Detect which cell encompasses the target text, then output its (X, Y) center coordinate. 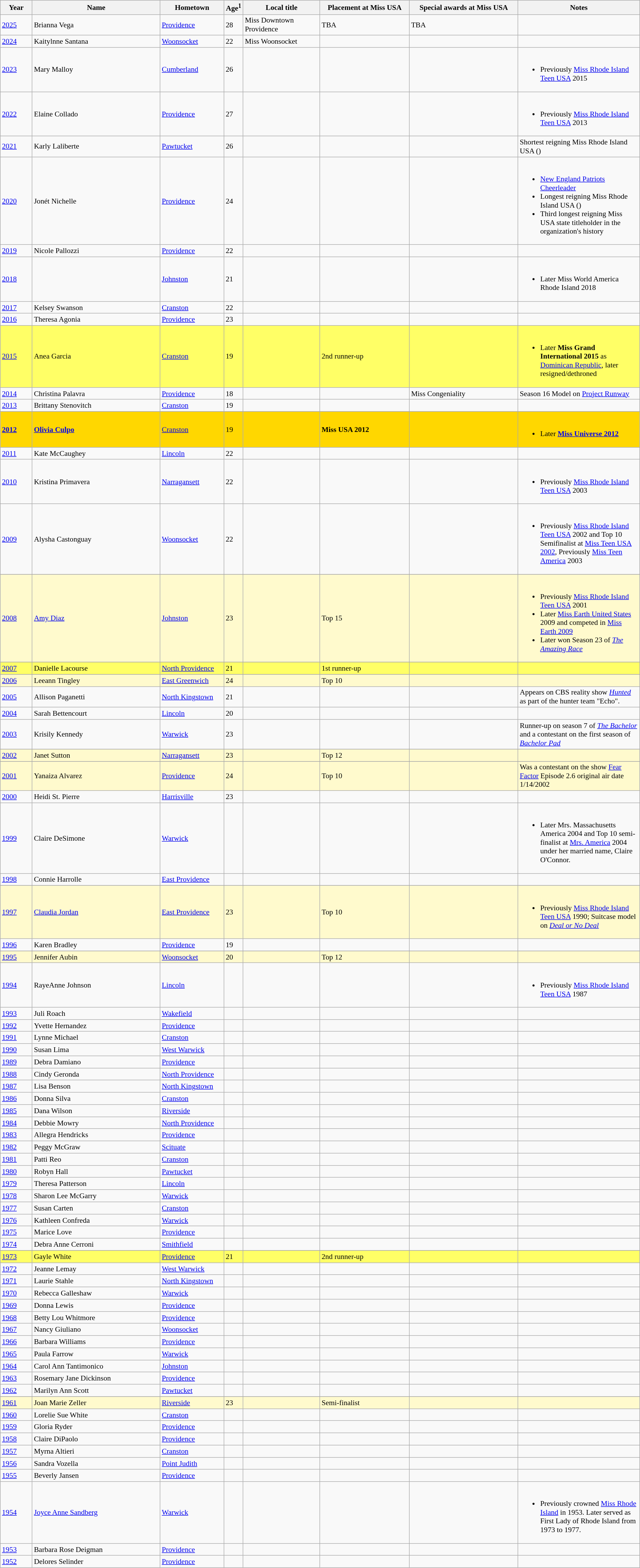
1953 (16, 1550)
Kate McCaughey (96, 453)
Previously Miss Rhode Island Teen USA 2013 (579, 114)
Season 16 Model on Project Runway (579, 394)
Jennifer Aubin (96, 957)
1972 (16, 1269)
Miss USA 2012 (365, 430)
RayeAnne Johnson (96, 985)
Robyn Hall (96, 1172)
Sarah Bettencourt (96, 714)
1963 (16, 1378)
Claire DeSimone (96, 838)
Marice Love (96, 1232)
2006 (16, 681)
Krisily Kennedy (96, 734)
Later Mrs. Massachusetts America 2004 and Top 10 semi-finalist at Mrs. America 2004 under her married name, Claire O'Connor. (579, 838)
2022 (16, 114)
Debra Damiano (96, 1062)
Claire DiPaolo (96, 1439)
Allegra Hendricks (96, 1135)
Connie Harrolle (96, 880)
1994 (16, 985)
1954 (16, 1513)
Wakefield (192, 1013)
Special awards at Miss USA (464, 8)
1952 (16, 1562)
2001 (16, 776)
Debbie Mowry (96, 1123)
Donna Lewis (96, 1305)
1988 (16, 1074)
2003 (16, 734)
2015 (16, 356)
1978 (16, 1196)
Year (16, 8)
Brittany Stenovitch (96, 406)
Joyce Anne Sandberg (96, 1513)
1968 (16, 1318)
Joan Marie Zeller (96, 1403)
Age1 (233, 8)
2021 (16, 147)
1999 (16, 838)
Karly Laliberte (96, 147)
1987 (16, 1087)
Rebecca Galleshaw (96, 1293)
Miss Woonsocket (281, 42)
1997 (16, 912)
Patti Reo (96, 1160)
Lynne Michael (96, 1038)
Debra Anne Cerroni (96, 1245)
2013 (16, 406)
2018 (16, 279)
2017 (16, 308)
Marilyn Ann Scott (96, 1390)
1998 (16, 880)
East Greenwich (192, 681)
Local title (281, 8)
28 (233, 25)
1981 (16, 1160)
Miss Downtown Providence (281, 25)
18 (233, 394)
Nancy Giuliano (96, 1330)
Smithfield (192, 1245)
1992 (16, 1026)
Elaine Collado (96, 114)
Theresa Patterson (96, 1184)
1986 (16, 1098)
1961 (16, 1403)
Previously crowned Miss Rhode Island in 1953. Later served as First Lady of Rhode Island from 1973 to 1977. (579, 1513)
Sharon Lee McGarry (96, 1196)
Peggy McGraw (96, 1147)
Janet Sutton (96, 755)
Nicole Pallozzi (96, 251)
Susan Carten (96, 1208)
2002 (16, 755)
Mary Malloy (96, 70)
Delores Selinder (96, 1562)
Cindy Geronda (96, 1074)
Placement at Miss USA (365, 8)
Claudia Jordan (96, 912)
Kristina Primavera (96, 482)
Anea Garcia (96, 356)
1971 (16, 1281)
2000 (16, 797)
Brianna Vega (96, 25)
2007 (16, 668)
Later Miss Universe 2012 (579, 430)
1958 (16, 1439)
1979 (16, 1184)
Previously Miss Rhode Island Teen USA 1990; Suitcase model on Deal or No Deal (579, 912)
27 (233, 114)
1965 (16, 1354)
Later Miss World America Rhode Island 2018 (579, 279)
1991 (16, 1038)
Runner-up on season 7 of The Bachelor and a contestant on the first season of Bachelor Pad (579, 734)
Beverly Jansen (96, 1476)
Danielle Lacourse (96, 668)
Gloria Ryder (96, 1427)
Yvette Hernandez (96, 1026)
Hometown (192, 8)
2010 (16, 482)
Semi-finalist (365, 1403)
Allison Paganetti (96, 697)
Previously Miss Rhode Island Teen USA 1987 (579, 985)
Yanaiza Alvarez (96, 776)
Top 15 (365, 618)
Amy Diaz (96, 618)
Notes (579, 8)
1956 (16, 1464)
1955 (16, 1476)
Alysha Castonguay (96, 539)
2005 (16, 697)
2025 (16, 25)
1957 (16, 1452)
2016 (16, 320)
Previously Miss Rhode Island Teen USA 2015 (579, 70)
Miss Congeniality (464, 394)
1982 (16, 1147)
2004 (16, 714)
Shortest reigning Miss Rhode Island USA () (579, 147)
Dana Wilson (96, 1111)
Lorelie Sue White (96, 1415)
Heidi St. Pierre (96, 797)
1976 (16, 1220)
Was a contestant on the show Fear Factor Episode 2.6 original air date 1/14/2002 (579, 776)
1985 (16, 1111)
1996 (16, 945)
Barbara Rose Deigman (96, 1550)
Sandra Vozella (96, 1464)
Myrna Altieri (96, 1452)
Later Miss Grand International 2015 as Dominican Republic, later resigned/dethroned (579, 356)
Appears on CBS reality show Hunted as part of the hunter team "Echo". (579, 697)
1980 (16, 1172)
1967 (16, 1330)
Barbara Williams (96, 1342)
2012 (16, 430)
1970 (16, 1293)
Jonét Nichelle (96, 201)
Point Judith (192, 1464)
Scituate (192, 1147)
Lisa Benson (96, 1087)
1964 (16, 1366)
1st runner-up (365, 668)
2014 (16, 394)
2019 (16, 251)
Susan Lima (96, 1050)
2020 (16, 201)
2023 (16, 70)
1977 (16, 1208)
Betty Lou Whitmore (96, 1318)
Harrisville (192, 797)
1975 (16, 1232)
Christina Palavra (96, 394)
1960 (16, 1415)
2024 (16, 42)
2008 (16, 618)
Juli Roach (96, 1013)
Gayle White (96, 1257)
1989 (16, 1062)
1969 (16, 1305)
Theresa Agonia (96, 320)
Laurie Stahle (96, 1281)
Previously Miss Rhode Island Teen USA 2001Later Miss Earth United States 2009 and competed in Miss Earth 2009Later won Season 23 of The Amazing Race (579, 618)
2009 (16, 539)
1959 (16, 1427)
Previously Miss Rhode Island Teen USA 2003 (579, 482)
1990 (16, 1050)
Leeann Tingley (96, 681)
Carol Ann Tantimonico (96, 1366)
Cumberland (192, 70)
Rosemary Jane Dickinson (96, 1378)
Paula Farrow (96, 1354)
Donna Silva (96, 1098)
Karen Bradley (96, 945)
1995 (16, 957)
Jeanne Lemay (96, 1269)
Kaitylnne Santana (96, 42)
1984 (16, 1123)
1983 (16, 1135)
1966 (16, 1342)
1974 (16, 1245)
2011 (16, 453)
1993 (16, 1013)
Name (96, 8)
Kathleen Confreda (96, 1220)
1962 (16, 1390)
Olivia Culpo (96, 430)
1973 (16, 1257)
Kelsey Swanson (96, 308)
Previously Miss Rhode Island Teen USA 2002 and Top 10 Semifinalist at Miss Teen USA 2002, Previously Miss Teen America 2003 (579, 539)
